Scan for the cell matching the given text and deliver its [X, Y] coordinate at center. 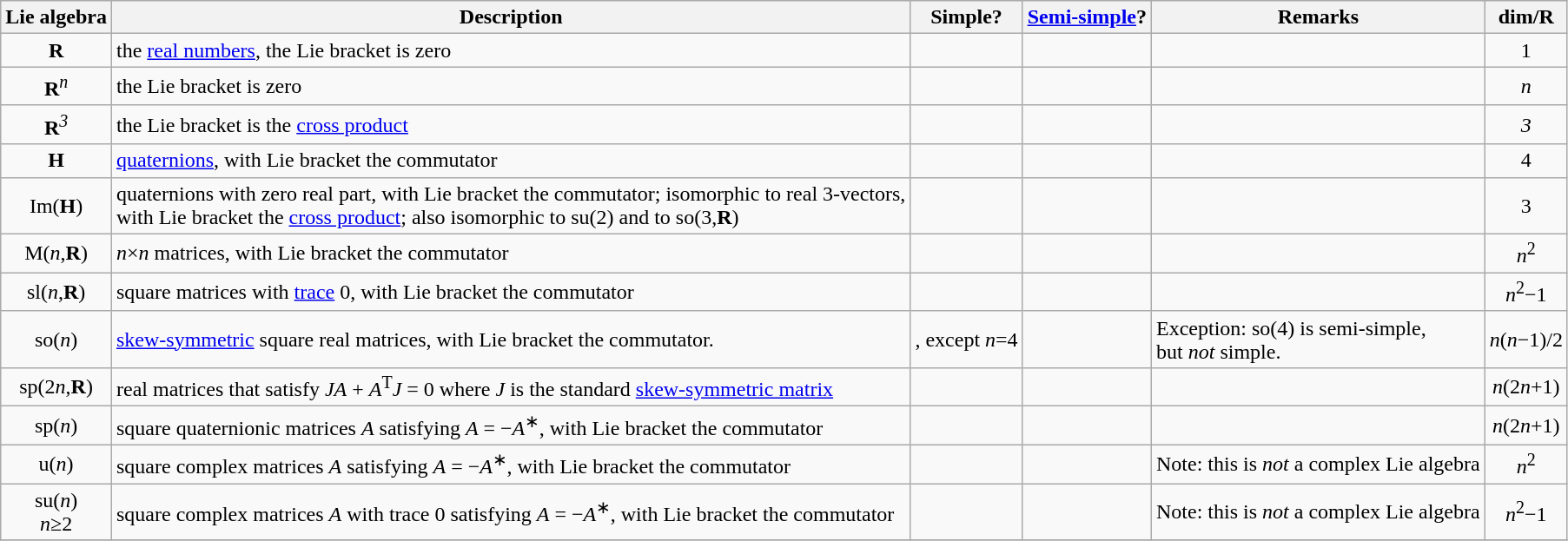
the Lie bracket is the cross product [511, 125]
su(n) n≥2 [56, 512]
Remarks [1319, 17]
Im(H) [56, 205]
skew-symmetric square real matrices, with Lie bracket the commutator. [511, 339]
square matrices with trace 0, with Lie bracket the commutator [511, 292]
R3 [56, 125]
dim/R [1525, 17]
real matrices that satisfy JA + ATJ = 0 where J is the standard skew-symmetric matrix [511, 387]
1 [1525, 50]
Exception: so(4) is semi-simple,but not simple. [1319, 339]
4 [1525, 161]
quaternions, with Lie bracket the commutator [511, 161]
Description [511, 17]
square complex matrices A with trace 0 satisfying A = −A∗, with Lie bracket the commutator [511, 512]
Rn [56, 87]
H [56, 161]
the Lie bracket is zero [511, 87]
Lie algebra [56, 17]
n×n matrices, with Lie bracket the commutator [511, 254]
, except n=4 [966, 339]
Simple? [966, 17]
n(n−1)/2 [1525, 339]
sp(2n,R) [56, 387]
R [56, 50]
sp(n) [56, 426]
u(n) [56, 464]
the real numbers, the Lie bracket is zero [511, 50]
so(n) [56, 339]
sl(n,R) [56, 292]
Semi-simple? [1087, 17]
square quaternionic matrices A satisfying A = −A∗, with Lie bracket the commutator [511, 426]
square complex matrices A satisfying A = −A∗, with Lie bracket the commutator [511, 464]
M(n,R) [56, 254]
n [1525, 87]
